Determine the [x, y] coordinate at the center of the cell enclosing the given text.  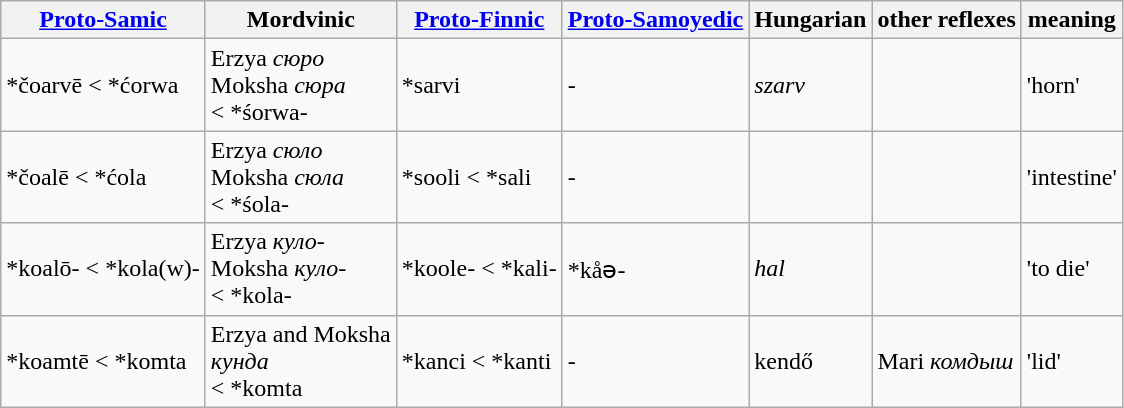
Erzya куло- Moksha куло- < *kola- [300, 269]
meaning [1072, 20]
*čoalē < *ćola [104, 177]
Mordvinic [300, 20]
Proto-Samoyedic [656, 20]
*koalō- < *kola(w)- [104, 269]
Erzya сюло Moksha сюла < *śola- [300, 177]
*kåə- [656, 269]
other reflexes [946, 20]
Mari комдыш [946, 361]
Proto-Finnic [479, 20]
*koole- < *kali- [479, 269]
Proto-Samic [104, 20]
*koamtē < *komta [104, 361]
*kanci < *kanti [479, 361]
*sooli < *sali [479, 177]
kendő [810, 361]
Erzya and Mokshaкунда < *komta [300, 361]
'lid' [1072, 361]
Erzya сюро Moksha сюра < *śorwa- [300, 85]
*sarvi [479, 85]
'horn' [1072, 85]
*čoarvē < *ćorwa [104, 85]
szarv [810, 85]
hal [810, 269]
Hungarian [810, 20]
'to die' [1072, 269]
'intestine' [1072, 177]
